Return the [x, y] coordinate for the center point of the cell that contains the specified text.  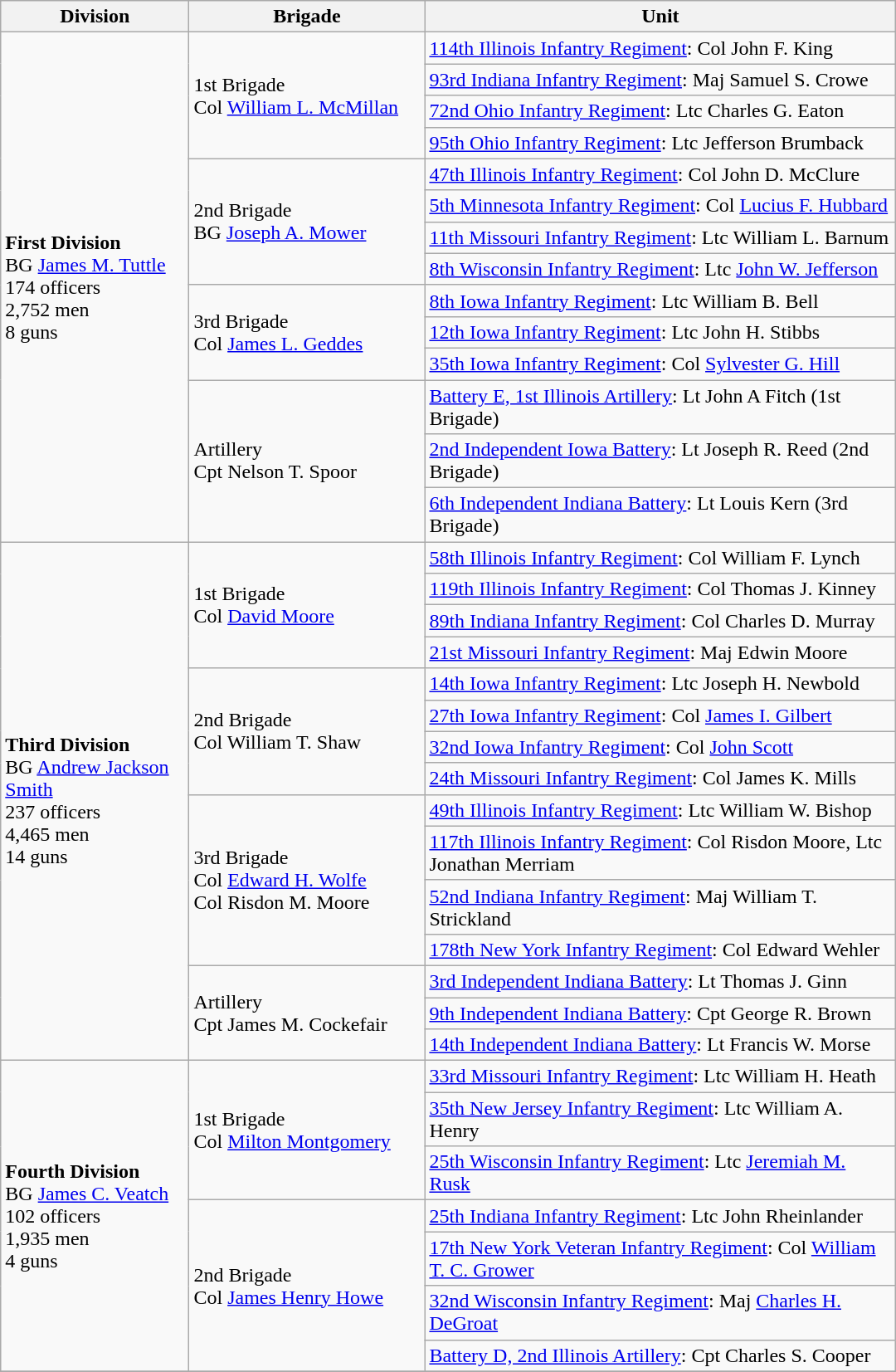
89th Indiana Infantry Regiment: Col Charles D. Murray [660, 621]
11th Missouri Infantry Regiment: Ltc William L. Barnum [660, 237]
3rd Independent Indiana Battery: Lt Thomas J. Ginn [660, 981]
119th Illinois Infantry Regiment: Col Thomas J. Kinney [660, 589]
2nd Independent Iowa Battery: Lt Joseph R. Reed (2nd Brigade) [660, 461]
2nd BrigadeCol William T. Shaw [307, 731]
Division [95, 17]
5th Minnesota Infantry Regiment: Col Lucius F. Hubbard [660, 206]
17th New York Veteran Infantry Regiment: Col William T. C. Grower [660, 1258]
9th Independent Indiana Battery: Cpt George R. Brown [660, 1013]
14th Independent Indiana Battery: Lt Francis W. Morse [660, 1045]
1st BrigadeCol William L. McMillan [307, 95]
178th New York Infantry Regiment: Col Edward Wehler [660, 950]
Battery D, 2nd Illinois Artillery: Cpt Charles S. Cooper [660, 1355]
1st BrigadeCol David Moore [307, 605]
21st Missouri Infantry Regiment: Maj Edwin Moore [660, 652]
6th Independent Indiana Battery: Lt Louis Kern (3rd Brigade) [660, 515]
Third DivisionBG Andrew Jackson Smith237 officers4,465 men14 guns [95, 802]
24th Missouri Infantry Regiment: Col James K. Mills [660, 779]
114th Illinois Infantry Regiment: Col John F. King [660, 48]
35th Iowa Infantry Regiment: Col Sylvester G. Hill [660, 364]
47th Illinois Infantry Regiment: Col John D. McClure [660, 174]
32nd Iowa Infantry Regiment: Col John Scott [660, 747]
2nd BrigadeCol James Henry Howe [307, 1286]
2nd BrigadeBG Joseph A. Mower [307, 222]
35th New Jersey Infantry Regiment: Ltc William A. Henry [660, 1119]
72nd Ohio Infantry Regiment: Ltc Charles G. Eaton [660, 111]
8th Wisconsin Infantry Regiment: Ltc John W. Jefferson [660, 269]
8th Iowa Infantry Regiment: Ltc William B. Bell [660, 300]
Unit [660, 17]
3rd BrigadeCol James L. Geddes [307, 332]
27th Iowa Infantry Regiment: Col James I. Gilbert [660, 715]
49th Illinois Infantry Regiment: Ltc William W. Bishop [660, 810]
93rd Indiana Infantry Regiment: Maj Samuel S. Crowe [660, 80]
Fourth DivisionBG James C. Veatch102 officers1,935 men4 guns [95, 1216]
12th Iowa Infantry Regiment: Ltc John H. Stibbs [660, 332]
1st BrigadeCol Milton Montgomery [307, 1130]
58th Illinois Infantry Regiment: Col William F. Lynch [660, 558]
Battery E, 1st Illinois Artillery: Lt John A Fitch (1st Brigade) [660, 407]
33rd Missouri Infantry Regiment: Ltc William H. Heath [660, 1077]
First DivisionBG James M. Tuttle174 officers2,752 men8 guns [95, 287]
ArtilleryCpt James M. Cockefair [307, 1013]
52nd Indiana Infantry Regiment: Maj William T. Strickland [660, 906]
Brigade [307, 17]
32nd Wisconsin Infantry Regiment: Maj Charles H. DeGroat [660, 1313]
25th Wisconsin Infantry Regiment: Ltc Jeremiah M. Rusk [660, 1174]
117th Illinois Infantry Regiment: Col Risdon Moore, Ltc Jonathan Merriam [660, 853]
ArtilleryCpt Nelson T. Spoor [307, 461]
14th Iowa Infantry Regiment: Ltc Joseph H. Newbold [660, 684]
25th Indiana Infantry Regiment: Ltc John Rheinlander [660, 1216]
95th Ohio Infantry Regiment: Ltc Jefferson Brumback [660, 143]
3rd BrigadeCol Edward H. WolfeCol Risdon M. Moore [307, 880]
